Return (x, y) of the center of cell containing provided text 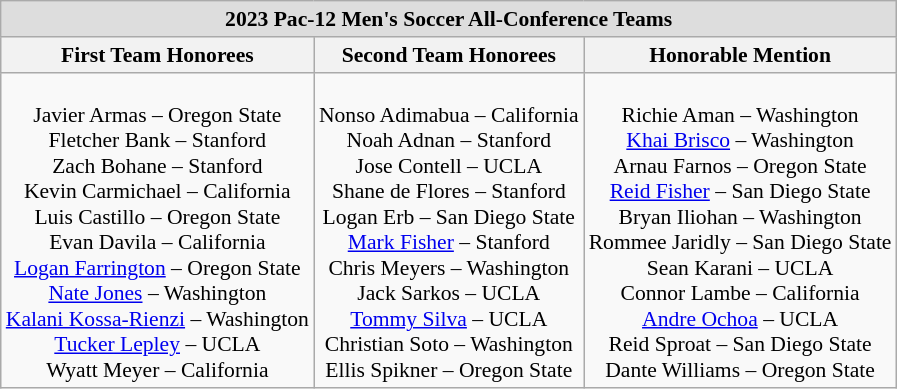
2023 Pac-12 Men's Soccer All-Conference Teams (449, 19)
Second Team Honorees (449, 55)
First Team Honorees (158, 55)
Honorable Mention (740, 55)
